From the cell containing the given text, extract its center point as (x, y) coordinate. 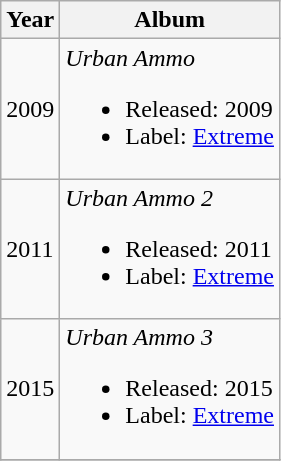
2015 (30, 389)
Urban Ammo 2Released: 2011Label: Extreme (170, 249)
Urban AmmoReleased: 2009Label: Extreme (170, 109)
Year (30, 20)
2011 (30, 249)
Album (170, 20)
Urban Ammo 3Released: 2015Label: Extreme (170, 389)
2009 (30, 109)
